Determine the [x, y] coordinate at the center of the cell enclosing the given text.  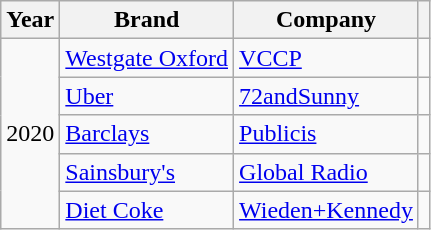
Wieden+Kennedy [326, 210]
Uber [147, 96]
Publicis [326, 134]
Global Radio [326, 172]
Diet Coke [147, 210]
72andSunny [326, 96]
Westgate Oxford [147, 58]
Sainsbury's [147, 172]
Barclays [147, 134]
VCCP [326, 58]
Year [30, 20]
Brand [147, 20]
Company [326, 20]
2020 [30, 134]
